Locate the cell with the specified text and output its (X, Y) center coordinate. 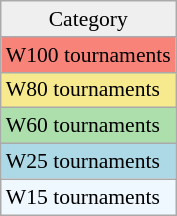
W80 tournaments (88, 90)
W100 tournaments (88, 55)
Category (88, 19)
W25 tournaments (88, 162)
W60 tournaments (88, 126)
W15 tournaments (88, 197)
